Return (x, y) of the center of cell containing provided text 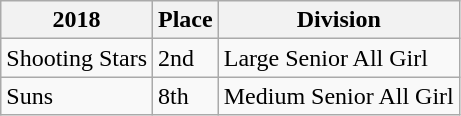
2nd (186, 58)
Suns (77, 96)
Large Senior All Girl (338, 58)
Medium Senior All Girl (338, 96)
8th (186, 96)
Division (338, 20)
Shooting Stars (77, 58)
Place (186, 20)
2018 (77, 20)
